Output the [x, y] coordinate of the center of the cell containing the given text.  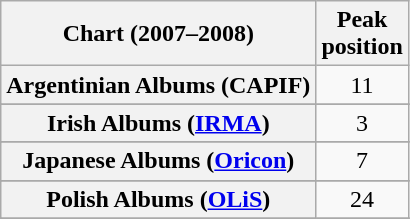
3 [362, 123]
7 [362, 161]
Chart (2007–2008) [158, 34]
Japanese Albums (Oricon) [158, 161]
Polish Albums (OLiS) [158, 199]
11 [362, 85]
Peak position [362, 34]
Argentinian Albums (CAPIF) [158, 85]
Irish Albums (IRMA) [158, 123]
24 [362, 199]
